Return [x, y] of the center of cell containing provided text 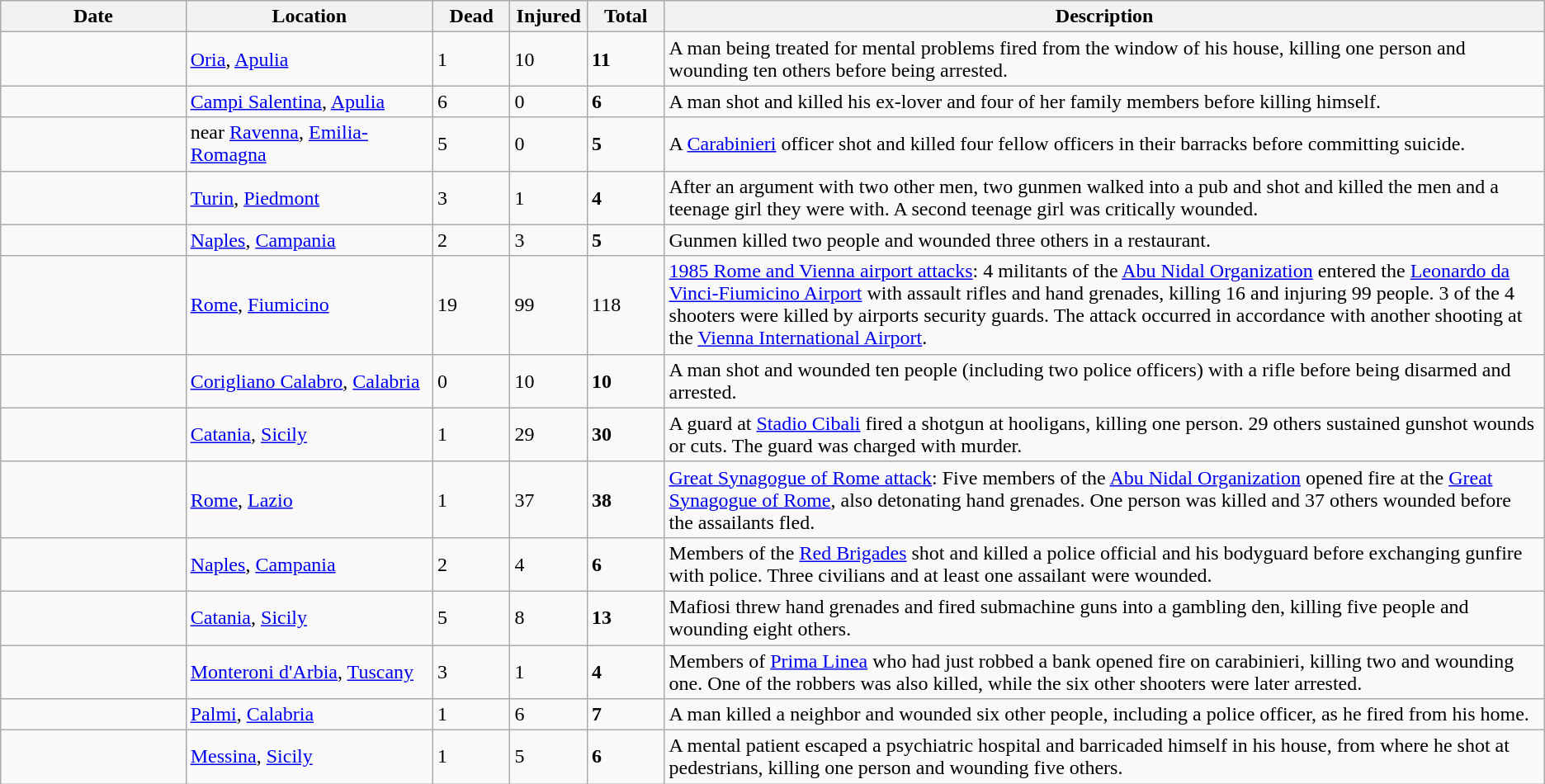
Rome, Lazio [309, 499]
Total [626, 17]
Description [1104, 17]
38 [626, 499]
Campi Salentina, Apulia [309, 102]
8 [549, 617]
near Ravenna, Emilia-Romagna [309, 144]
A man killed a neighbor and wounded six other people, including a police officer, as he fired from his home. [1104, 715]
19 [471, 305]
A Carabinieri officer shot and killed four fellow officers in their barracks before committing suicide. [1104, 144]
A man shot and wounded ten people (including two police officers) with a rifle before being disarmed and arrested. [1104, 381]
Injured [549, 17]
37 [549, 499]
A man being treated for mental problems fired from the window of his house, killing one person and wounding ten others before being arrested. [1104, 59]
13 [626, 617]
Dead [471, 17]
Palmi, Calabria [309, 715]
99 [549, 305]
A man shot and killed his ex-lover and four of her family members before killing himself. [1104, 102]
118 [626, 305]
Date [93, 17]
11 [626, 59]
Location [309, 17]
Gunmen killed two people and wounded three others in a restaurant. [1104, 240]
Oria, Apulia [309, 59]
Rome, Fiumicino [309, 305]
7 [626, 715]
Mafiosi threw hand grenades and fired submachine guns into a gambling den, killing five people and wounding eight others. [1104, 617]
Turin, Piedmont [309, 198]
29 [549, 434]
Monteroni d'Arbia, Tuscany [309, 672]
Messina, Sicily [309, 758]
Corigliano Calabro, Calabria [309, 381]
30 [626, 434]
